Determine the (X, Y) coordinate at the center of the cell enclosing the given text.  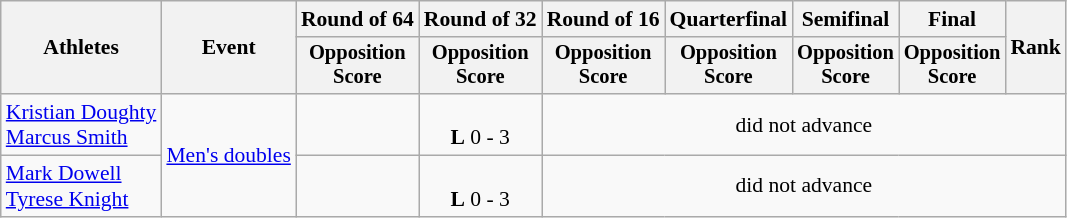
Rank (1036, 48)
Semifinal (846, 19)
Kristian DoughtyMarcus Smith (82, 124)
Athletes (82, 48)
Round of 16 (604, 19)
Event (228, 48)
Round of 32 (480, 19)
Men's doubles (228, 155)
Final (952, 19)
Mark DowellTyrese Knight (82, 186)
Quarterfinal (729, 19)
Round of 64 (358, 19)
